Detect which cell encompasses the target text, then output its [X, Y] center coordinate. 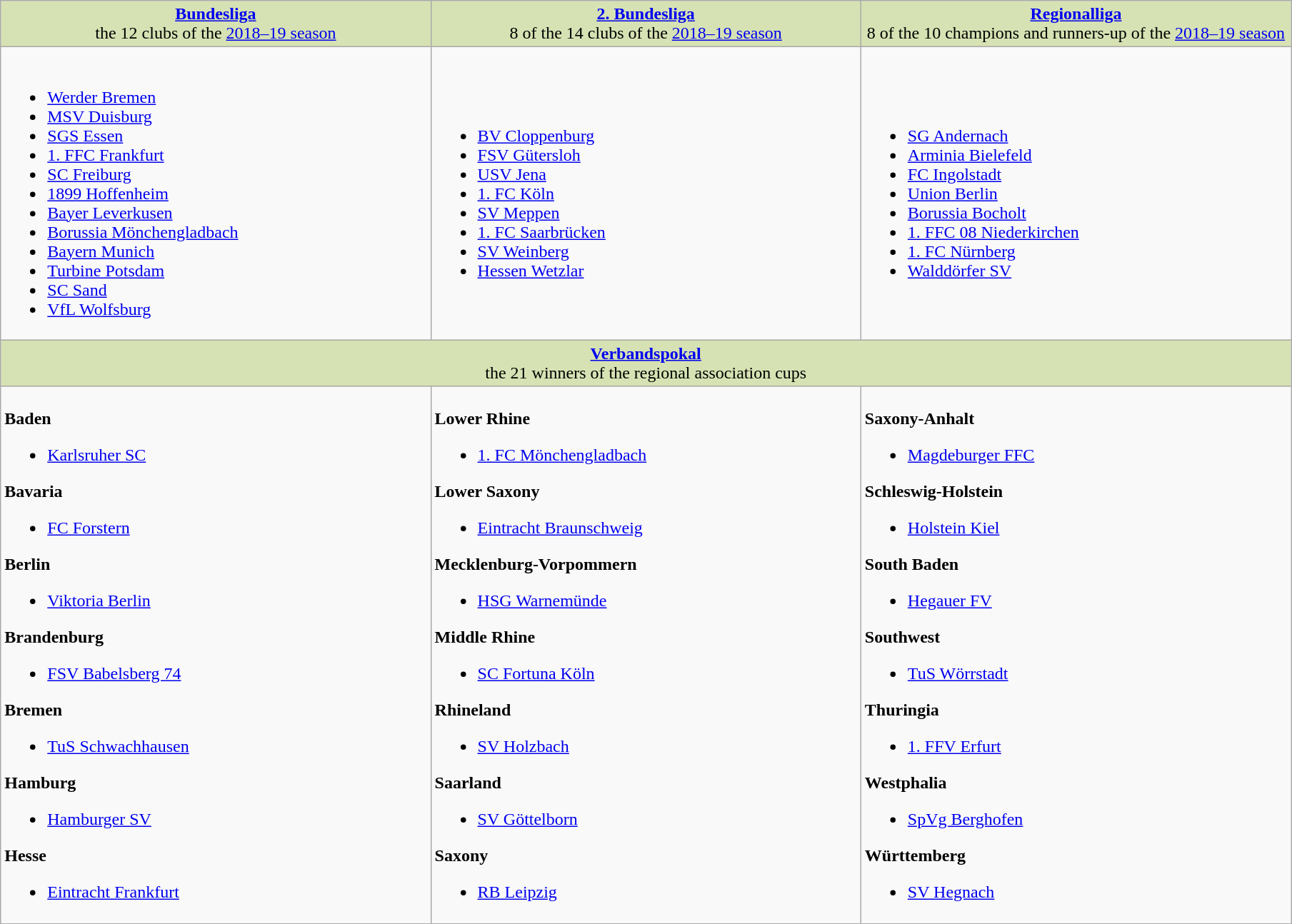
Verbandspokalthe 21 winners of the regional association cups [646, 363]
Regionalliga8 of the 10 champions and runners-up of the 2018–19 season [1076, 24]
BV CloppenburgFSV GüterslohUSV Jena1. FC KölnSV Meppen1. FC SaarbrückenSV WeinbergHessen Wetzlar [646, 194]
Bundesligathe 12 clubs of the 2018–19 season [216, 24]
SG AndernachArminia BielefeldFC IngolstadtUnion BerlinBorussia Bocholt1. FFC 08 Niederkirchen1. FC NürnbergWalddörfer SV [1076, 194]
2. Bundesliga8 of the 14 clubs of the 2018–19 season [646, 24]
